Detect which cell encompasses the target text, then output its [x, y] center coordinate. 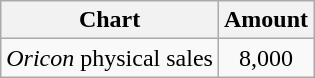
8,000 [266, 58]
Oricon physical sales [110, 58]
Amount [266, 20]
Chart [110, 20]
